From the cell containing the given text, extract its center point as [x, y] coordinate. 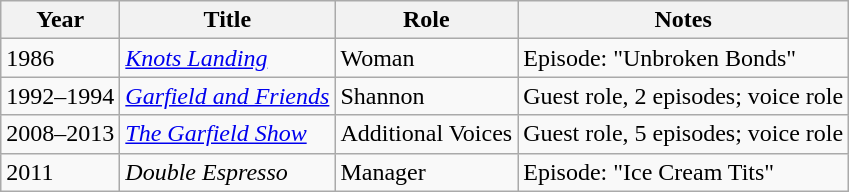
Knots Landing [228, 58]
Garfield and Friends [228, 96]
Notes [684, 20]
Episode: "Unbroken Bonds" [684, 58]
Woman [426, 58]
Episode: "Ice Cream Tits" [684, 172]
Double Espresso [228, 172]
2008–2013 [60, 134]
Guest role, 5 episodes; voice role [684, 134]
Additional Voices [426, 134]
Title [228, 20]
The Garfield Show [228, 134]
2011 [60, 172]
Manager [426, 172]
Year [60, 20]
Role [426, 20]
1992–1994 [60, 96]
Guest role, 2 episodes; voice role [684, 96]
1986 [60, 58]
Shannon [426, 96]
